Scan for the cell matching the given text and deliver its (x, y) coordinate at center. 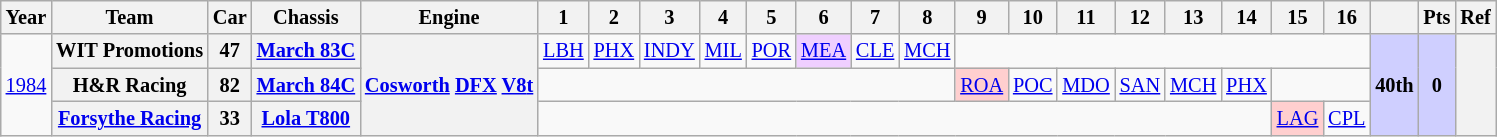
LAG (1298, 118)
0 (1438, 84)
LBH (563, 51)
13 (1193, 17)
MEA (824, 51)
40th (1394, 84)
12 (1140, 17)
9 (982, 17)
POC (1032, 85)
ROA (982, 85)
Engine (449, 17)
Lola T800 (306, 118)
2 (614, 17)
1984 (26, 84)
11 (1086, 17)
MIL (724, 51)
8 (927, 17)
16 (1346, 17)
Cosworth DFX V8t (449, 84)
4 (724, 17)
CLE (875, 51)
Car (230, 17)
6 (824, 17)
1 (563, 17)
Year (26, 17)
Pts (1438, 17)
Chassis (306, 17)
7 (875, 17)
MDO (1086, 85)
33 (230, 118)
Ref (1475, 17)
H&R Racing (130, 85)
WIT Promotions (130, 51)
Team (130, 17)
47 (230, 51)
10 (1032, 17)
March 84C (306, 85)
March 83C (306, 51)
5 (772, 17)
Forsythe Racing (130, 118)
INDY (670, 51)
3 (670, 17)
14 (1246, 17)
CPL (1346, 118)
POR (772, 51)
82 (230, 85)
15 (1298, 17)
SAN (1140, 85)
